Identify which cell holds the provided text, then report its [x, y] central coordinate. 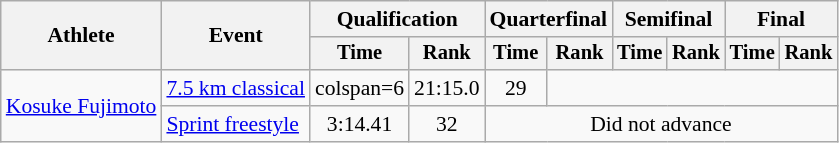
Sprint freestyle [236, 124]
Event [236, 36]
Quarterfinal [549, 19]
colspan=6 [360, 88]
Final [781, 19]
7.5 km classical [236, 88]
Qualification [398, 19]
Semifinal [668, 19]
32 [446, 124]
Kosuke Fujimoto [82, 106]
29 [516, 88]
21:15.0 [446, 88]
Athlete [82, 36]
3:14.41 [360, 124]
Did not advance [662, 124]
